For the text-containing cell, return its midpoint in [x, y] coordinate format. 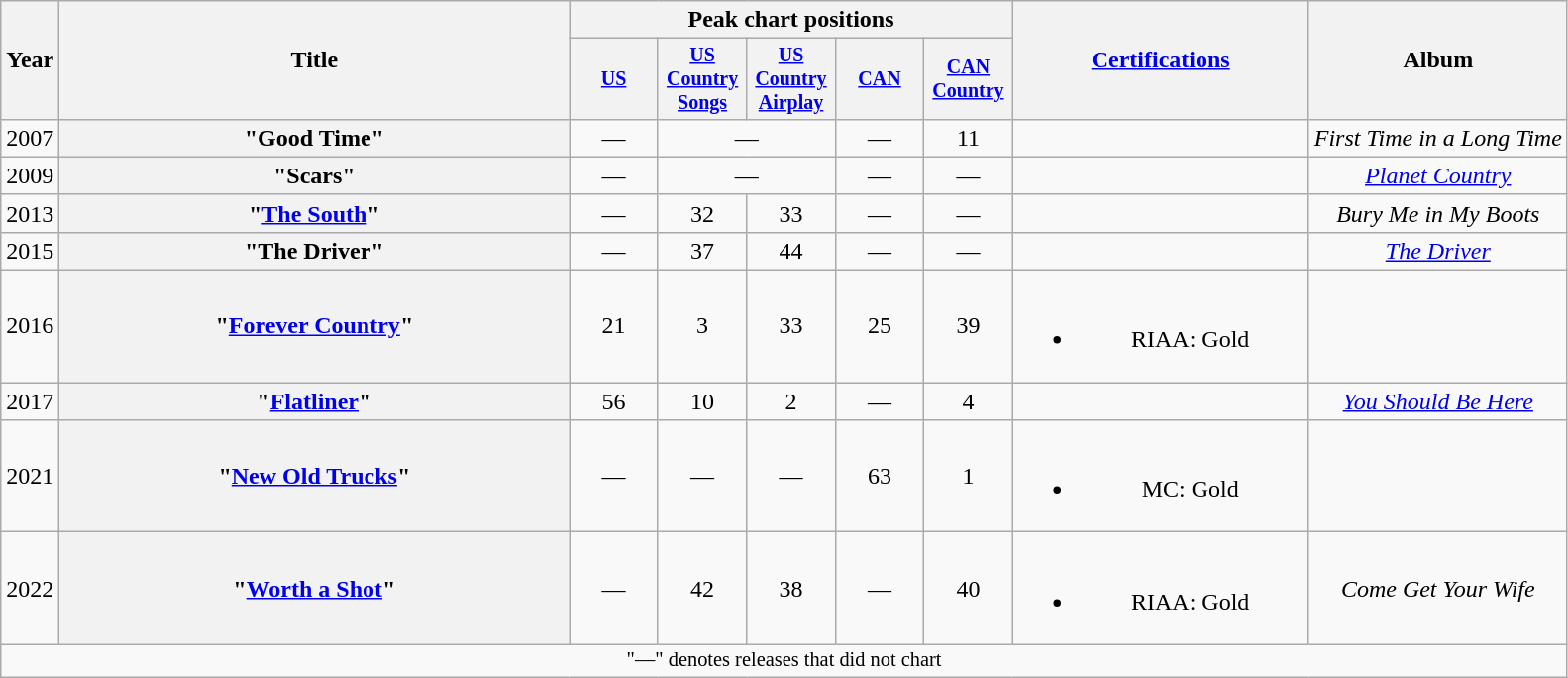
39 [969, 327]
2013 [30, 213]
21 [614, 327]
42 [701, 589]
10 [701, 401]
2017 [30, 401]
4 [969, 401]
2015 [30, 251]
2007 [30, 138]
Year [30, 60]
MC: Gold [1161, 476]
Title [315, 60]
"The Driver" [315, 251]
2022 [30, 589]
Peak chart positions [790, 20]
Planet Country [1438, 175]
44 [790, 251]
"Scars" [315, 175]
"Worth a Shot" [315, 589]
1 [969, 476]
Come Get Your Wife [1438, 589]
US Country Songs [701, 79]
32 [701, 213]
Certifications [1161, 60]
"New Old Trucks" [315, 476]
Bury Me in My Boots [1438, 213]
2016 [30, 327]
"Flatliner" [315, 401]
CAN Country [969, 79]
25 [880, 327]
11 [969, 138]
2009 [30, 175]
You Should Be Here [1438, 401]
"The South" [315, 213]
40 [969, 589]
US Country Airplay [790, 79]
3 [701, 327]
First Time in a Long Time [1438, 138]
Album [1438, 60]
37 [701, 251]
"Good Time" [315, 138]
38 [790, 589]
CAN [880, 79]
The Driver [1438, 251]
63 [880, 476]
56 [614, 401]
US [614, 79]
2021 [30, 476]
"—" denotes releases that did not chart [784, 661]
2 [790, 401]
"Forever Country" [315, 327]
